Detect which cell encompasses the target text, then output its (X, Y) center coordinate. 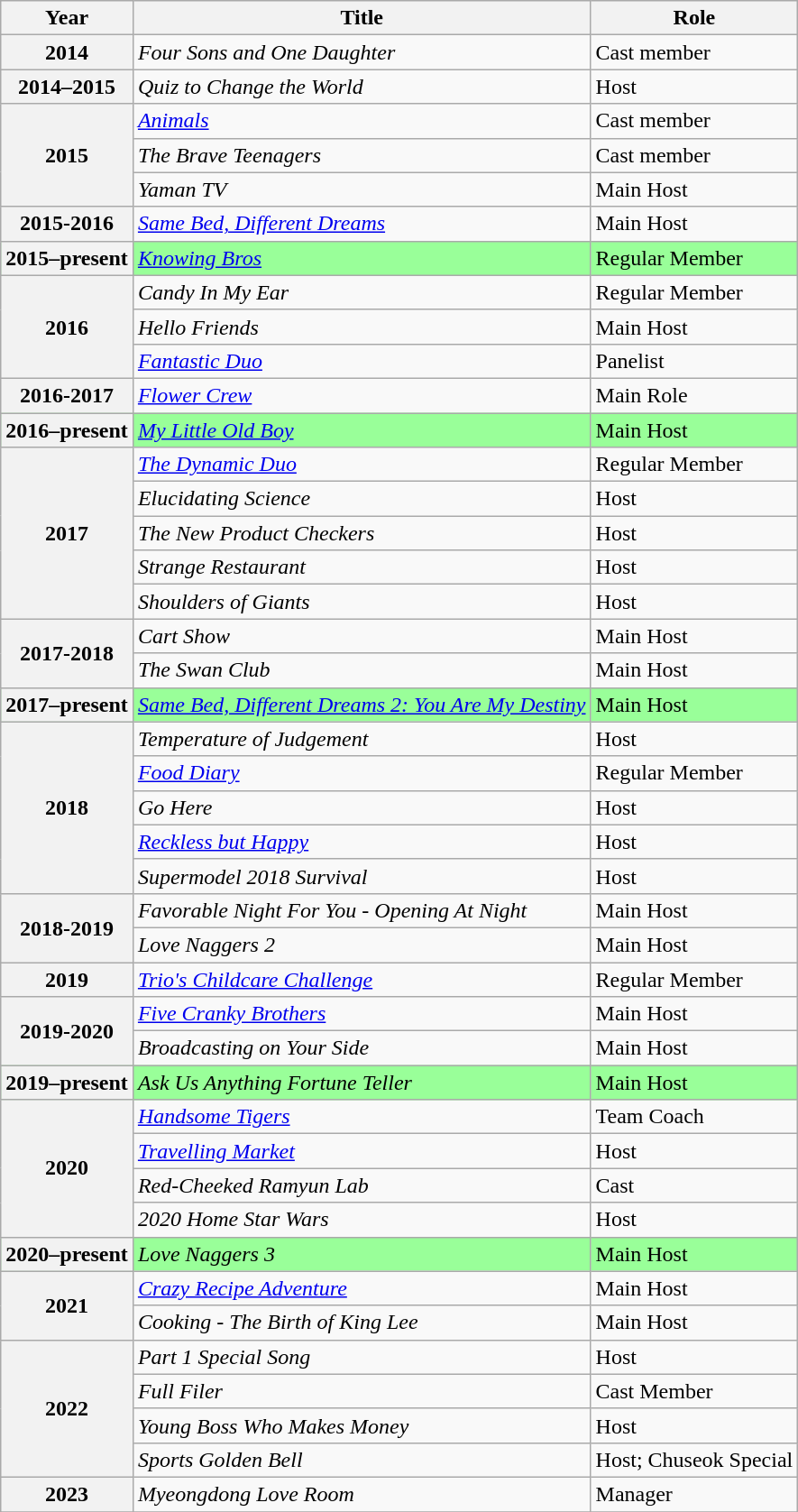
2015 (67, 155)
Year (67, 18)
Shoulders of Giants (362, 602)
Manager (694, 1494)
Broadcasting on Your Side (362, 1048)
Young Boss Who Makes Money (362, 1425)
Host; Chuseok Special (694, 1460)
2015–present (67, 258)
2022 (67, 1408)
Quiz to Change the World (362, 87)
Favorable Night For You - Opening At Night (362, 910)
Five Cranky Brothers (362, 1014)
2014 (67, 52)
Supermodel 2018 Survival (362, 876)
Team Coach (694, 1117)
Panelist (694, 361)
Yaman TV (362, 189)
2017-2018 (67, 653)
Crazy Recipe Adventure (362, 1288)
Cast Member (694, 1391)
Fantastic Duo (362, 361)
Title (362, 18)
Food Diary (362, 773)
2020–present (67, 1254)
Go Here (362, 807)
2023 (67, 1494)
Main Role (694, 395)
Travelling Market (362, 1151)
Role (694, 18)
2018-2019 (67, 927)
Red-Cheeked Ramyun Lab (362, 1185)
Cast (694, 1185)
2016–present (67, 430)
2016-2017 (67, 395)
2020 Home Star Wars (362, 1220)
The Swan Club (362, 670)
2015-2016 (67, 224)
Handsome Tigers (362, 1117)
Love Naggers 2 (362, 945)
2019-2020 (67, 1031)
Love Naggers 3 (362, 1254)
Ask Us Anything Fortune Teller (362, 1083)
Strange Restaurant (362, 567)
Cooking - The Birth of King Lee (362, 1323)
Reckless but Happy (362, 842)
2018 (67, 807)
Elucidating Science (362, 499)
Part 1 Special Song (362, 1357)
Knowing Bros (362, 258)
2021 (67, 1305)
The Brave Teenagers (362, 155)
Myeongdong Love Room (362, 1494)
Animals (362, 121)
2017–present (67, 705)
Temperature of Judgement (362, 739)
The Dynamic Duo (362, 465)
Hello Friends (362, 327)
2016 (67, 327)
Cart Show (362, 636)
2017 (67, 533)
2020 (67, 1168)
Trio's Childcare Challenge (362, 979)
2019 (67, 979)
Full Filer (362, 1391)
The New Product Checkers (362, 533)
Same Bed, Different Dreams 2: You Are My Destiny (362, 705)
Four Sons and One Daughter (362, 52)
Flower Crew (362, 395)
Sports Golden Bell (362, 1460)
Candy In My Ear (362, 292)
2014–2015 (67, 87)
My Little Old Boy (362, 430)
2019–present (67, 1083)
Same Bed, Different Dreams (362, 224)
